For the text-containing cell, return its midpoint in (x, y) coordinate format. 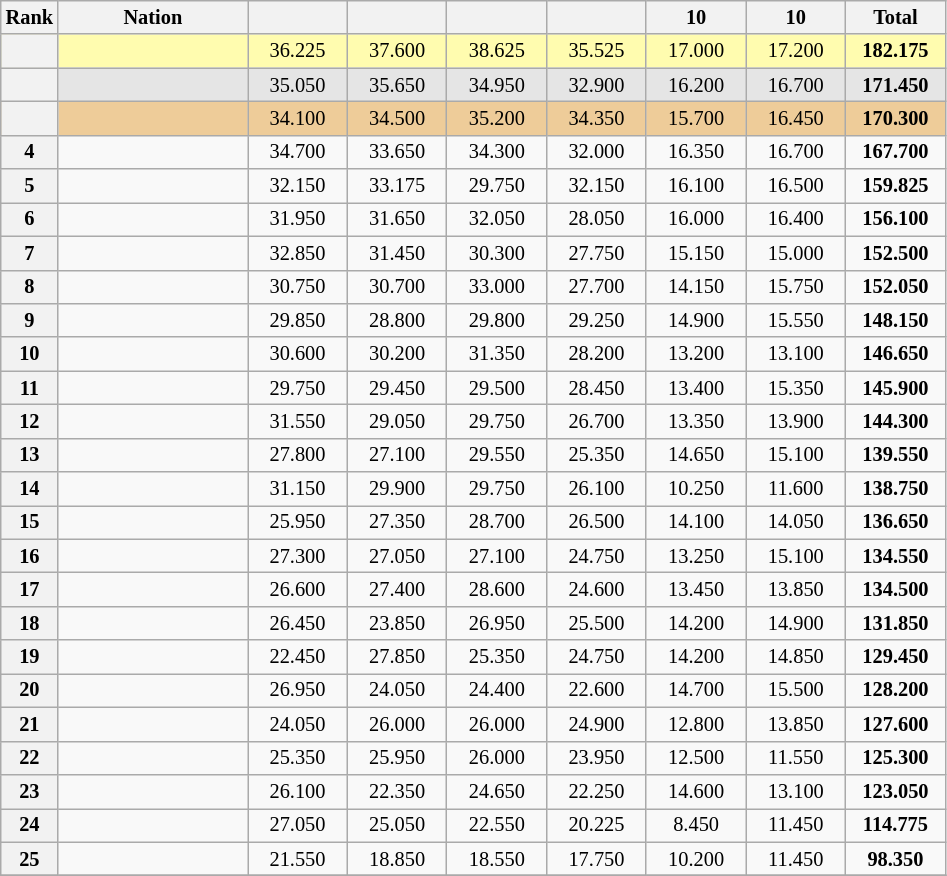
13.400 (696, 388)
38.625 (497, 51)
35.050 (298, 85)
34.500 (397, 118)
16.000 (696, 219)
Rank (30, 17)
15.150 (696, 253)
29.500 (497, 388)
19 (30, 657)
32.850 (298, 253)
171.450 (896, 85)
114.775 (896, 825)
23 (30, 791)
33.175 (397, 186)
23.850 (397, 623)
16.350 (696, 152)
29.250 (597, 320)
22 (30, 758)
14.150 (696, 287)
29.850 (298, 320)
18.850 (397, 859)
35.525 (597, 51)
26.700 (597, 421)
13.350 (696, 421)
5 (30, 186)
16.500 (796, 186)
22.450 (298, 657)
18 (30, 623)
14.850 (796, 657)
15.500 (796, 690)
20.225 (597, 825)
170.300 (896, 118)
16.100 (696, 186)
6 (30, 219)
17.200 (796, 51)
11 (30, 388)
21.550 (298, 859)
27.350 (397, 522)
28.600 (497, 589)
27.750 (597, 253)
11.550 (796, 758)
139.550 (896, 455)
146.650 (896, 354)
144.300 (896, 421)
24.600 (597, 589)
14.700 (696, 690)
33.650 (397, 152)
13.900 (796, 421)
15.000 (796, 253)
134.500 (896, 589)
14.650 (696, 455)
30.700 (397, 287)
27.300 (298, 556)
131.850 (896, 623)
13.450 (696, 589)
14.600 (696, 791)
21 (30, 724)
13.250 (696, 556)
31.350 (497, 354)
15.550 (796, 320)
27.400 (397, 589)
35.200 (497, 118)
16 (30, 556)
8.450 (696, 825)
24.400 (497, 690)
12.800 (696, 724)
24.900 (597, 724)
7 (30, 253)
138.750 (896, 489)
29.550 (497, 455)
30.750 (298, 287)
13 (30, 455)
9 (30, 320)
34.350 (597, 118)
Nation (153, 17)
15 (30, 522)
36.225 (298, 51)
Total (896, 17)
22.550 (497, 825)
25.050 (397, 825)
152.050 (896, 287)
30.600 (298, 354)
11.600 (796, 489)
16.200 (696, 85)
34.300 (497, 152)
29.050 (397, 421)
31.550 (298, 421)
23.950 (597, 758)
127.600 (896, 724)
26.600 (298, 589)
26.450 (298, 623)
28.450 (597, 388)
27.700 (597, 287)
182.175 (896, 51)
14.050 (796, 522)
14 (30, 489)
30.200 (397, 354)
32.900 (597, 85)
30.300 (497, 253)
18.550 (497, 859)
159.825 (896, 186)
22.250 (597, 791)
25 (30, 859)
167.700 (896, 152)
31.950 (298, 219)
35.650 (397, 85)
156.100 (896, 219)
15.750 (796, 287)
32.050 (497, 219)
148.150 (896, 320)
31.450 (397, 253)
134.550 (896, 556)
31.650 (397, 219)
12 (30, 421)
129.450 (896, 657)
15.700 (696, 118)
16.450 (796, 118)
31.150 (298, 489)
34.950 (497, 85)
22.350 (397, 791)
13.200 (696, 354)
27.800 (298, 455)
17.000 (696, 51)
15.350 (796, 388)
29.450 (397, 388)
20 (30, 690)
10.200 (696, 859)
125.300 (896, 758)
28.800 (397, 320)
32.000 (597, 152)
29.800 (497, 320)
28.050 (597, 219)
28.200 (597, 354)
136.650 (896, 522)
17 (30, 589)
17.750 (597, 859)
29.900 (397, 489)
8 (30, 287)
4 (30, 152)
24.650 (497, 791)
14.100 (696, 522)
34.700 (298, 152)
28.700 (497, 522)
128.200 (896, 690)
145.900 (896, 388)
152.500 (896, 253)
27.850 (397, 657)
10.250 (696, 489)
16.400 (796, 219)
98.350 (896, 859)
26.500 (597, 522)
25.500 (597, 623)
22.600 (597, 690)
33.000 (497, 287)
123.050 (896, 791)
12.500 (696, 758)
24 (30, 825)
37.600 (397, 51)
34.100 (298, 118)
